Search for the cell housing the specified text and yield its [x, y] center coordinate. 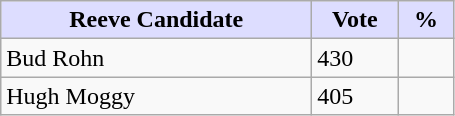
Bud Rohn [156, 58]
430 [355, 58]
% [426, 20]
Hugh Moggy [156, 96]
405 [355, 96]
Vote [355, 20]
Reeve Candidate [156, 20]
